Scan for the cell matching the given text and deliver its [X, Y] coordinate at center. 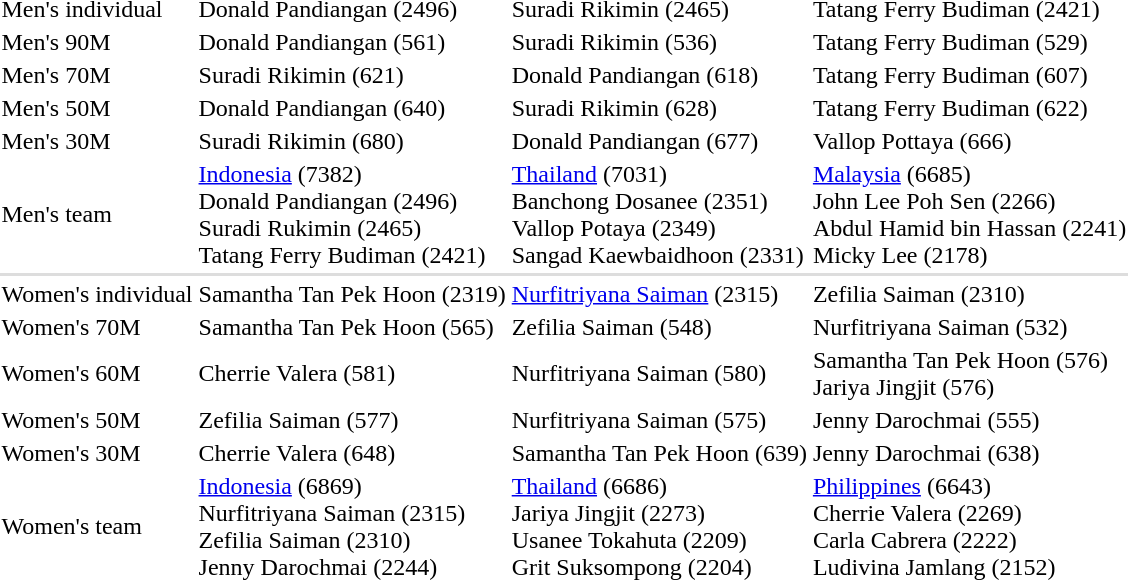
Zefilia Saiman (548) [659, 327]
Indonesia (7382)Donald Pandiangan (2496)Suradi Rukimin (2465)Tatang Ferry Budiman (2421) [352, 214]
Donald Pandiangan (561) [352, 42]
Suradi Rikimin (628) [659, 108]
Women's 70M [97, 327]
Cherrie Valera (581) [352, 374]
Men's 90M [97, 42]
Suradi Rikimin (621) [352, 75]
Women's 60M [97, 374]
Nurfitriyana Saiman (2315) [659, 294]
Women's 50M [97, 420]
Jenny Darochmai (638) [969, 453]
Donald Pandiangan (677) [659, 141]
Vallop Pottaya (666) [969, 141]
Donald Pandiangan (618) [659, 75]
Thailand (7031)Banchong Dosanee (2351)Vallop Potaya (2349)Sangad Kaewbaidhoon (2331) [659, 214]
Suradi Rikimin (680) [352, 141]
Nurfitriyana Saiman (575) [659, 420]
Men's team [97, 214]
Samantha Tan Pek Hoon (2319) [352, 294]
Jenny Darochmai (555) [969, 420]
Zefilia Saiman (577) [352, 420]
Women's 30M [97, 453]
Samantha Tan Pek Hoon (576) Jariya Jingjit (576) [969, 374]
Men's 30M [97, 141]
Donald Pandiangan (640) [352, 108]
Samantha Tan Pek Hoon (639) [659, 453]
Tatang Ferry Budiman (607) [969, 75]
Women's individual [97, 294]
Malaysia (6685)John Lee Poh Sen (2266)Abdul Hamid bin Hassan (2241)Micky Lee (2178) [969, 214]
Zefilia Saiman (2310) [969, 294]
Nurfitriyana Saiman (580) [659, 374]
Men's 70M [97, 75]
Samantha Tan Pek Hoon (565) [352, 327]
Tatang Ferry Budiman (529) [969, 42]
Men's 50M [97, 108]
Nurfitriyana Saiman (532) [969, 327]
Cherrie Valera (648) [352, 453]
Tatang Ferry Budiman (622) [969, 108]
Suradi Rikimin (536) [659, 42]
